Find where the given text appears and provide that cell's center as [x, y] coordinate. 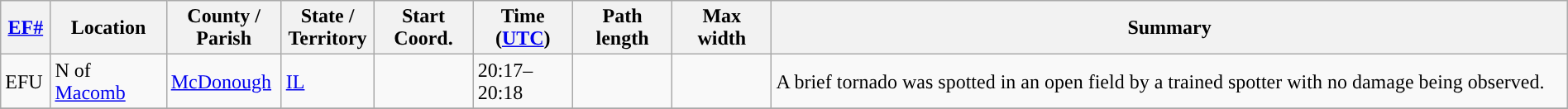
Path length [622, 28]
N of Macomb [108, 81]
Time (UTC) [523, 28]
State / Territory [327, 28]
Summary [1169, 28]
McDonough [223, 81]
A brief tornado was spotted in an open field by a trained spotter with no damage being observed. [1169, 81]
Start Coord. [423, 28]
County / Parish [223, 28]
IL [327, 81]
EF# [26, 28]
20:17–20:18 [523, 81]
Location [108, 28]
EFU [26, 81]
Max width [722, 28]
